Detect which cell encompasses the target text, then output its (x, y) center coordinate. 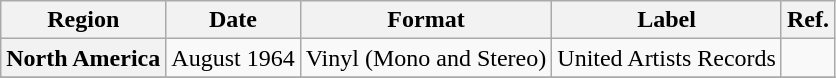
Region (84, 20)
United Artists Records (667, 58)
Date (233, 20)
Ref. (808, 20)
August 1964 (233, 58)
Vinyl (Mono and Stereo) (426, 58)
Format (426, 20)
North America (84, 58)
Label (667, 20)
